From the cell containing the given text, extract its center point as [X, Y] coordinate. 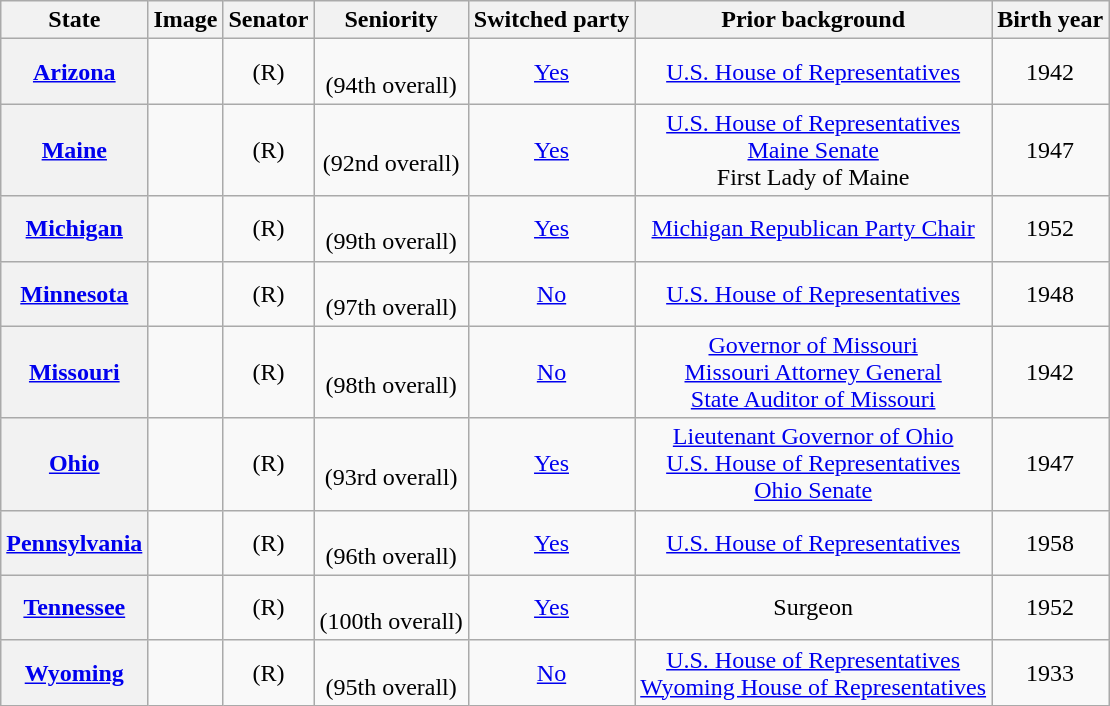
Governor of MissouriMissouri Attorney GeneralState Auditor of Missouri [814, 372]
1933 [1050, 672]
U.S. House of RepresentativesWyoming House of Representatives [814, 672]
Birth year [1050, 20]
(93rd overall) [391, 464]
U.S. House of RepresentativesMaine SenateFirst Lady of Maine [814, 150]
Missouri [74, 372]
Michigan Republican Party Chair [814, 228]
Surgeon [814, 608]
Ohio [74, 464]
State [74, 20]
Lieutenant Governor of OhioU.S. House of RepresentativesOhio Senate [814, 464]
Switched party [551, 20]
(97th overall) [391, 294]
Prior background [814, 20]
Image [186, 20]
(96th overall) [391, 542]
(94th overall) [391, 72]
(92nd overall) [391, 150]
1958 [1050, 542]
Arizona [74, 72]
(95th overall) [391, 672]
1948 [1050, 294]
Pennsylvania [74, 542]
(99th overall) [391, 228]
Tennessee [74, 608]
Seniority [391, 20]
(100th overall) [391, 608]
Maine [74, 150]
(98th overall) [391, 372]
Senator [268, 20]
Wyoming [74, 672]
Michigan [74, 228]
Minnesota [74, 294]
